Pinpoint the cell where the given text exists, returning its (X, Y) midpoint coordinate. 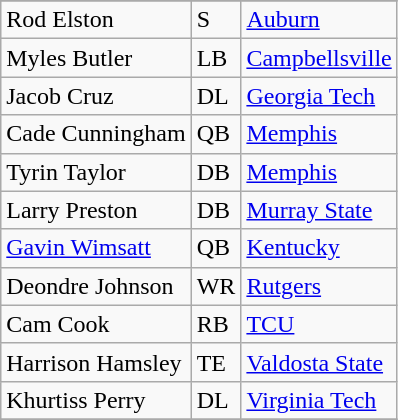
Auburn (319, 20)
Jacob Cruz (96, 96)
Virginia Tech (319, 400)
Rod Elston (96, 20)
Valdosta State (319, 362)
Campbellsville (319, 58)
Harrison Hamsley (96, 362)
Gavin Wimsatt (96, 248)
Murray State (319, 210)
Georgia Tech (319, 96)
S (216, 20)
Larry Preston (96, 210)
Tyrin Taylor (96, 172)
Deondre Johnson (96, 286)
RB (216, 324)
Khurtiss Perry (96, 400)
WR (216, 286)
Kentucky (319, 248)
LB (216, 58)
Cade Cunningham (96, 134)
Myles Butler (96, 58)
Cam Cook (96, 324)
TCU (319, 324)
TE (216, 362)
Rutgers (319, 286)
